Provide the (X, Y) coordinate of the cell's center where the given text is located.  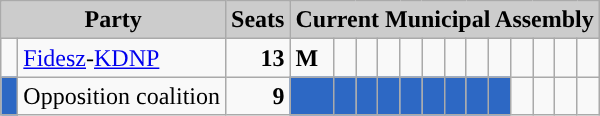
9 (258, 96)
Current Municipal Assembly (444, 20)
13 (258, 58)
Seats (258, 20)
Fidesz-KDNP (122, 58)
M (312, 58)
Party (114, 20)
Opposition coalition (122, 96)
